Return the (X, Y) coordinate for the center point of the cell that contains the specified text.  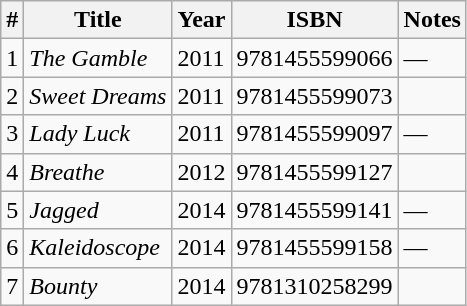
9781455599073 (314, 96)
7 (12, 286)
Bounty (98, 286)
Notes (432, 20)
Title (98, 20)
2 (12, 96)
Kaleidoscope (98, 248)
Jagged (98, 210)
4 (12, 172)
Breathe (98, 172)
1 (12, 58)
ISBN (314, 20)
9781310258299 (314, 286)
5 (12, 210)
# (12, 20)
3 (12, 134)
9781455599066 (314, 58)
The Gamble (98, 58)
9781455599141 (314, 210)
9781455599158 (314, 248)
Lady Luck (98, 134)
2012 (202, 172)
Sweet Dreams (98, 96)
6 (12, 248)
9781455599127 (314, 172)
Year (202, 20)
9781455599097 (314, 134)
